Locate the cell with the specified text and output its (x, y) center coordinate. 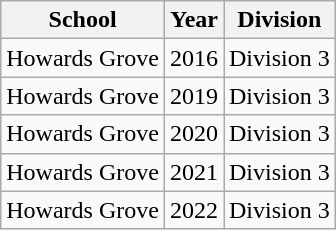
Year (194, 20)
School (83, 20)
Division (280, 20)
2016 (194, 58)
2022 (194, 210)
2020 (194, 134)
2019 (194, 96)
2021 (194, 172)
